Output the [X, Y] coordinate of the center of the cell containing the given text.  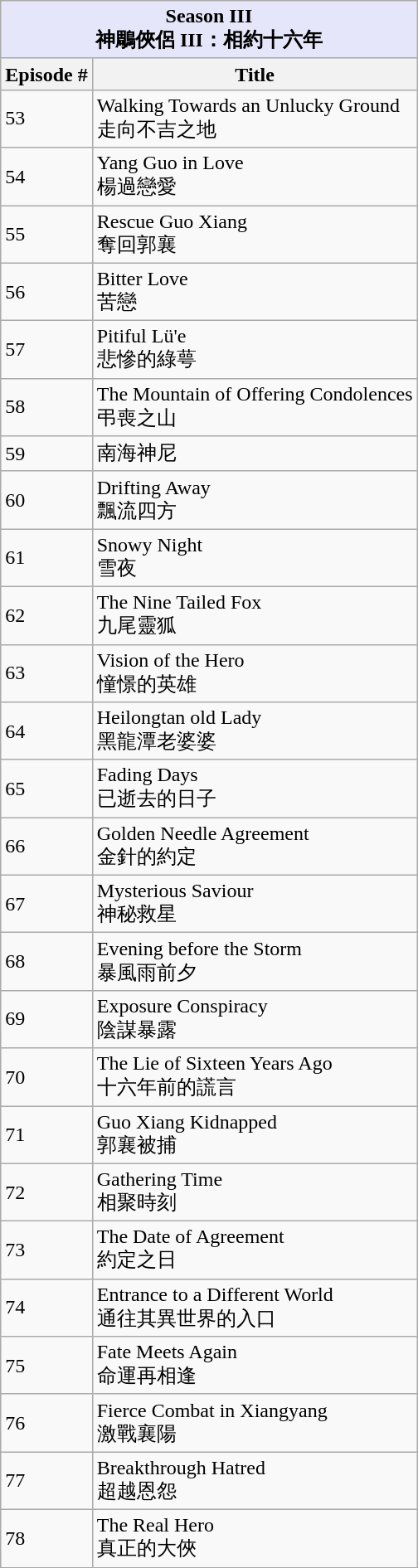
67 [46, 904]
Episode # [46, 74]
60 [46, 500]
54 [46, 177]
76 [46, 1423]
64 [46, 731]
66 [46, 847]
The Real Hero真正的大俠 [255, 1538]
65 [46, 789]
The Date of Agreement約定之日 [255, 1250]
63 [46, 673]
Evening before the Storm暴風雨前夕 [255, 962]
74 [46, 1308]
Fate Meets Again命運再相逢 [255, 1366]
Gathering Time相聚時刻 [255, 1192]
Snowy Night雪夜 [255, 558]
Walking Towards an Unlucky Ground走向不吉之地 [255, 119]
Rescue Guo Xiang奪回郭襄 [255, 235]
75 [46, 1366]
Breakthrough Hatred超越恩怨 [255, 1481]
69 [46, 1019]
57 [46, 350]
Drifting Away 飄流四方 [255, 500]
Entrance to a Different World通往其異世界的入口 [255, 1308]
The Mountain of Offering Condolences弔喪之山 [255, 407]
Pitiful Lü'e悲慘的綠萼 [255, 350]
Fierce Combat in Xiangyang激戰襄陽 [255, 1423]
Golden Needle Agreement金針的約定 [255, 847]
Yang Guo in Love楊過戀愛 [255, 177]
Heilongtan old Lady黑龍潭老婆婆 [255, 731]
61 [46, 558]
Exposure Conspiracy陰謀暴露 [255, 1019]
Bitter Love苦戀 [255, 292]
78 [46, 1538]
59 [46, 454]
Season III神鵰俠侶 III：相約十六年 [209, 30]
62 [46, 615]
Fading Days已逝去的日子 [255, 789]
71 [46, 1135]
70 [46, 1077]
Title [255, 74]
73 [46, 1250]
The Nine Tailed Fox九尾靈狐 [255, 615]
南海神尼 [255, 454]
58 [46, 407]
Vision of the Hero憧憬的英雄 [255, 673]
56 [46, 292]
The Lie of Sixteen Years Ago十六年前的謊言 [255, 1077]
77 [46, 1481]
Mysterious Saviour神秘救星 [255, 904]
53 [46, 119]
68 [46, 962]
Guo Xiang Kidnapped郭襄被捕 [255, 1135]
55 [46, 235]
72 [46, 1192]
